Output the [x, y] coordinate of the center of the cell containing the given text.  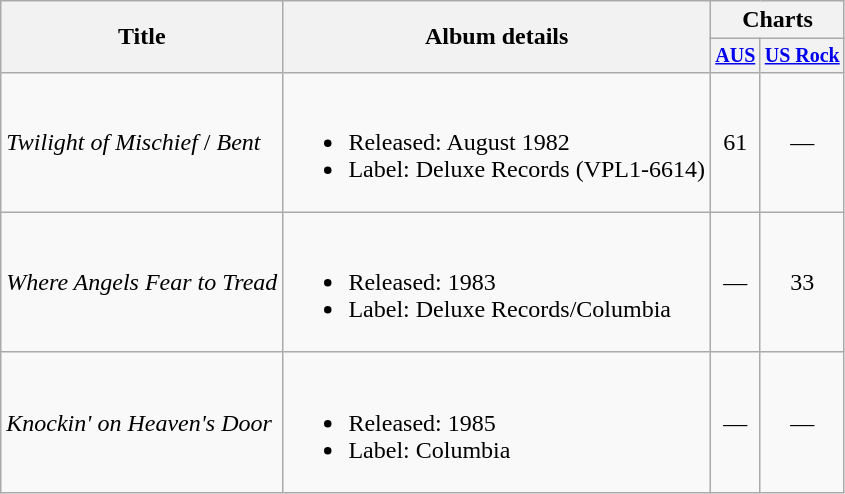
Released: August 1982Label: Deluxe Records (VPL1-6614) [497, 142]
33 [802, 282]
Twilight of Mischief / Bent [142, 142]
US Rock [802, 56]
AUS [736, 56]
Charts [778, 20]
Title [142, 37]
Knockin' on Heaven's Door [142, 422]
61 [736, 142]
Released: 1983Label: Deluxe Records/Columbia [497, 282]
Where Angels Fear to Tread [142, 282]
Released: 1985Label: Columbia [497, 422]
Album details [497, 37]
